Locate the cell with the specified text and output its (x, y) center coordinate. 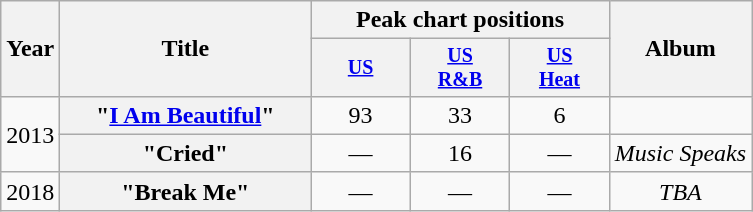
US (360, 68)
16 (460, 153)
Peak chart positions (460, 20)
Album (680, 49)
"Break Me" (186, 191)
Year (30, 49)
2013 (30, 134)
Title (186, 49)
USR&B (460, 68)
TBA (680, 191)
33 (460, 115)
USHeat (560, 68)
Music Speaks (680, 153)
6 (560, 115)
93 (360, 115)
"Cried" (186, 153)
2018 (30, 191)
"I Am Beautiful" (186, 115)
